Find where the given text appears and provide that cell's center as [X, Y] coordinate. 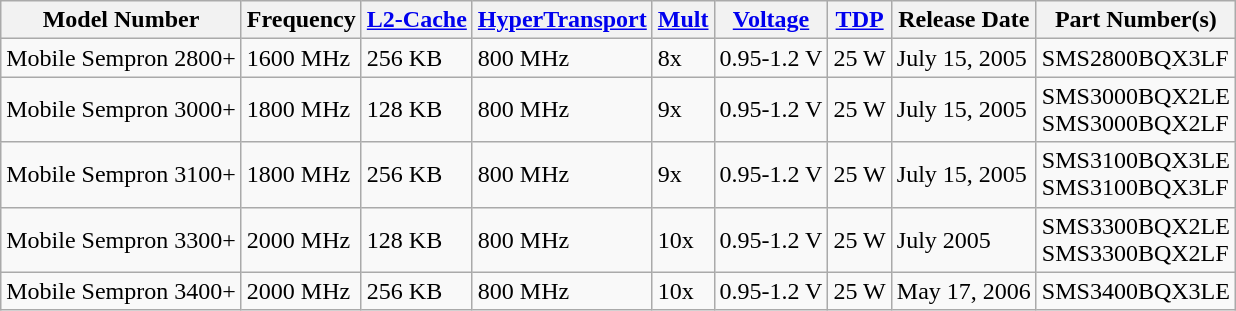
Mobile Sempron 3100+ [122, 174]
Part Number(s) [1136, 20]
Mobile Sempron 2800+ [122, 58]
8x [683, 58]
Mobile Sempron 3000+ [122, 110]
Mobile Sempron 3300+ [122, 240]
SMS3000BQX2LESMS3000BQX2LF [1136, 110]
Frequency [301, 20]
Release Date [964, 20]
Voltage [771, 20]
TDP [860, 20]
SMS2800BQX3LF [1136, 58]
Model Number [122, 20]
May 17, 2006 [964, 291]
1600 MHz [301, 58]
July 2005 [964, 240]
Mobile Sempron 3400+ [122, 291]
SMS3400BQX3LE [1136, 291]
L2-Cache [416, 20]
SMS3100BQX3LESMS3100BQX3LF [1136, 174]
HyperTransport [562, 20]
SMS3300BQX2LESMS3300BQX2LF [1136, 240]
Mult [683, 20]
